Identify which cell holds the provided text, then report its [x, y] central coordinate. 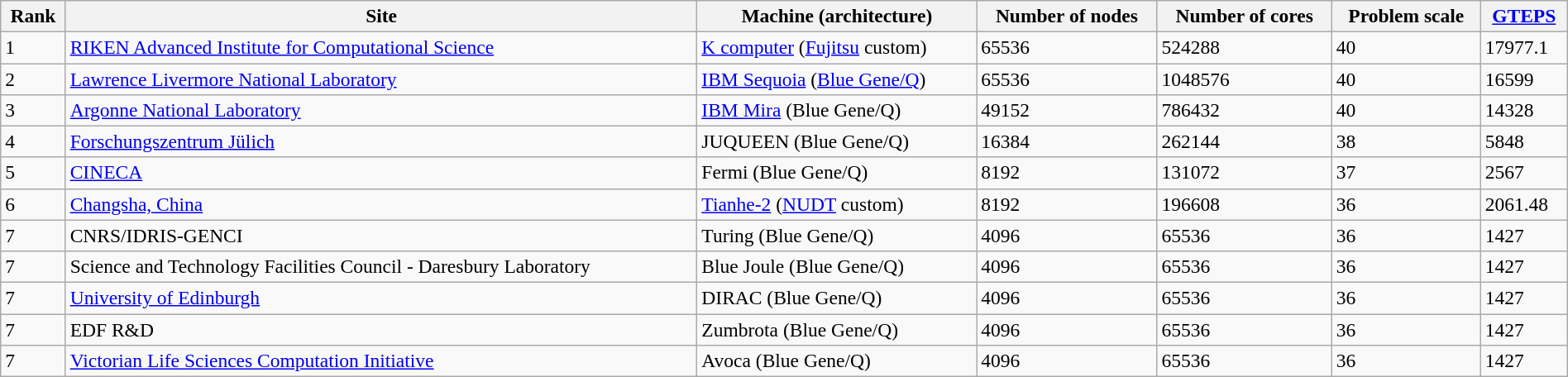
524288 [1244, 47]
Zumbrota (Blue Gene/Q) [837, 329]
2 [33, 79]
3 [33, 110]
GTEPS [1523, 16]
262144 [1244, 141]
49152 [1067, 110]
K computer (Fujitsu custom) [837, 47]
CINECA [381, 173]
Science and Technology Facilities Council - Daresbury Laboratory [381, 266]
196608 [1244, 204]
5848 [1523, 141]
Site [381, 16]
Argonne National Laboratory [381, 110]
University of Edinburgh [381, 298]
1048576 [1244, 79]
37 [1406, 173]
38 [1406, 141]
IBM Mira (Blue Gene/Q) [837, 110]
RIKEN Advanced Institute for Computational Science [381, 47]
DIRAC (Blue Gene/Q) [837, 298]
786432 [1244, 110]
16384 [1067, 141]
Machine (architecture) [837, 16]
Problem scale [1406, 16]
4 [33, 141]
17977.1 [1523, 47]
Turing (Blue Gene/Q) [837, 236]
5 [33, 173]
Number of nodes [1067, 16]
Avoca (Blue Gene/Q) [837, 360]
CNRS/IDRIS-GENCI [381, 236]
Lawrence Livermore National Laboratory [381, 79]
JUQUEEN (Blue Gene/Q) [837, 141]
Number of cores [1244, 16]
1 [33, 47]
Blue Joule (Blue Gene/Q) [837, 266]
6 [33, 204]
131072 [1244, 173]
EDF R&D [381, 329]
Changsha, China [381, 204]
2061.48 [1523, 204]
Fermi (Blue Gene/Q) [837, 173]
Forschungszentrum Jülich [381, 141]
2567 [1523, 173]
14328 [1523, 110]
16599 [1523, 79]
IBM Sequoia (Blue Gene/Q) [837, 79]
Tianhe-2 (NUDT custom) [837, 204]
Victorian Life Sciences Computation Initiative [381, 360]
Rank [33, 16]
